Return (x, y) of the center of cell containing provided text 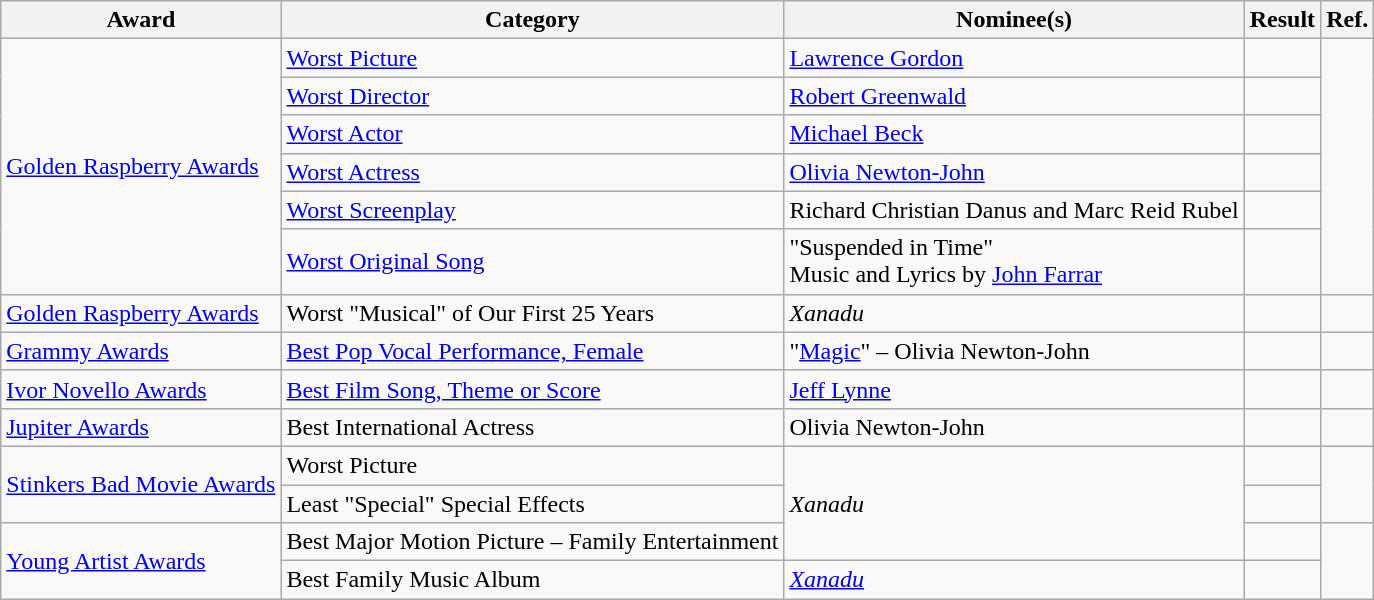
Worst Director (532, 96)
Robert Greenwald (1014, 96)
Least "Special" Special Effects (532, 503)
Ref. (1348, 20)
Best Pop Vocal Performance, Female (532, 351)
Worst Actress (532, 172)
Best International Actress (532, 427)
Worst Original Song (532, 262)
Jupiter Awards (141, 427)
Award (141, 20)
Richard Christian Danus and Marc Reid Rubel (1014, 210)
Result (1282, 20)
Best Major Motion Picture – Family Entertainment (532, 542)
Ivor Novello Awards (141, 389)
Young Artist Awards (141, 561)
Worst Screenplay (532, 210)
Category (532, 20)
"Suspended in Time" Music and Lyrics by John Farrar (1014, 262)
Stinkers Bad Movie Awards (141, 484)
Worst "Musical" of Our First 25 Years (532, 313)
Michael Beck (1014, 134)
Grammy Awards (141, 351)
Nominee(s) (1014, 20)
Jeff Lynne (1014, 389)
Best Film Song, Theme or Score (532, 389)
Best Family Music Album (532, 580)
"Magic" – Olivia Newton-John (1014, 351)
Worst Actor (532, 134)
Lawrence Gordon (1014, 58)
